Capture the cell that displays the provided text and extract its (x, y) central coordinate. 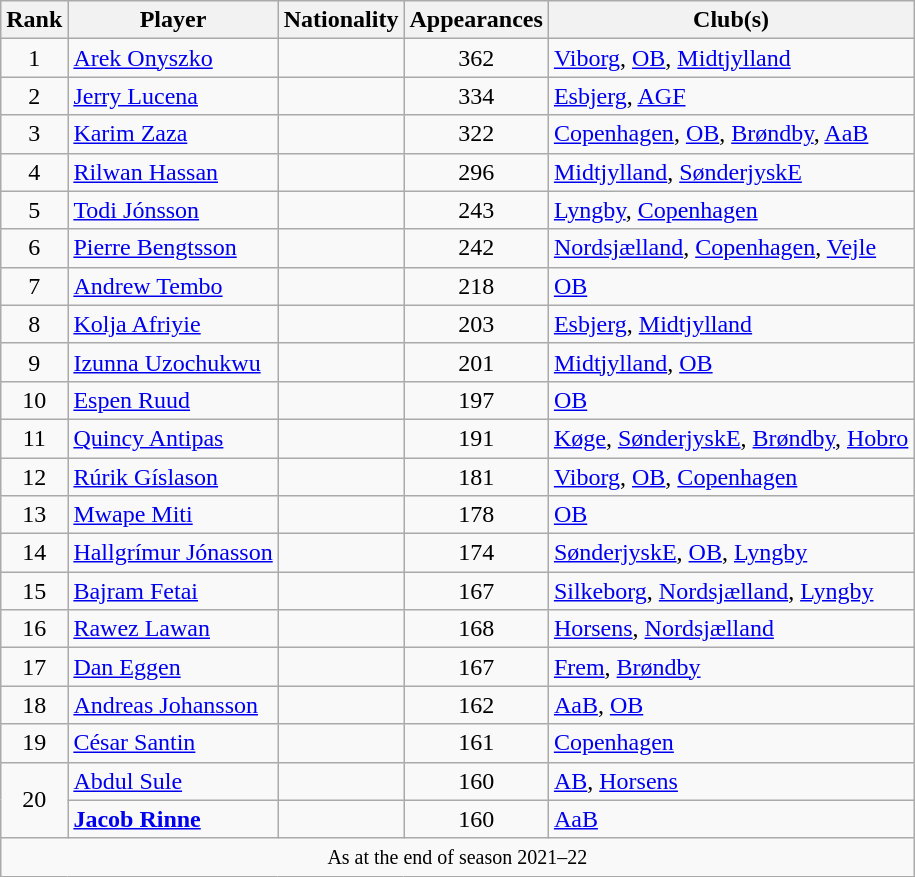
Espen Ruud (173, 400)
César Santin (173, 743)
218 (476, 286)
11 (34, 438)
Viborg, OB, Copenhagen (731, 477)
5 (34, 210)
13 (34, 515)
334 (476, 96)
20 (34, 800)
6 (34, 248)
Rank (34, 20)
Quincy Antipas (173, 438)
181 (476, 477)
Copenhagen, OB, Brøndby, AaB (731, 134)
162 (476, 705)
7 (34, 286)
4 (34, 172)
Køge, SønderjyskE, Brøndby, Hobro (731, 438)
10 (34, 400)
Midtjylland, SønderjyskE (731, 172)
322 (476, 134)
178 (476, 515)
15 (34, 591)
19 (34, 743)
Jerry Lucena (173, 96)
161 (476, 743)
9 (34, 362)
Rawez Lawan (173, 629)
174 (476, 553)
Copenhagen (731, 743)
2 (34, 96)
Nordsjælland, Copenhagen, Vejle (731, 248)
Rúrik Gíslason (173, 477)
Nationality (341, 20)
168 (476, 629)
Frem, Brøndby (731, 667)
18 (34, 705)
1 (34, 58)
Silkeborg, Nordsjælland, Lyngby (731, 591)
362 (476, 58)
Horsens, Nordsjælland (731, 629)
296 (476, 172)
Bajram Fetai (173, 591)
AB, Horsens (731, 781)
242 (476, 248)
Arek Onyszko (173, 58)
197 (476, 400)
Viborg, OB, Midtjylland (731, 58)
Todi Jónsson (173, 210)
Karim Zaza (173, 134)
191 (476, 438)
Appearances (476, 20)
Pierre Bengtsson (173, 248)
Midtjylland, OB (731, 362)
14 (34, 553)
243 (476, 210)
Izunna Uzochukwu (173, 362)
Kolja Afriyie (173, 324)
203 (476, 324)
Rilwan Hassan (173, 172)
Jacob Rinne (173, 819)
Lyngby, Copenhagen (731, 210)
Player (173, 20)
12 (34, 477)
As at the end of season 2021–22 (458, 857)
Abdul Sule (173, 781)
AaB, OB (731, 705)
Esbjerg, AGF (731, 96)
AaB (731, 819)
3 (34, 134)
SønderjyskE, OB, Lyngby (731, 553)
Club(s) (731, 20)
Andrew Tembo (173, 286)
Dan Eggen (173, 667)
8 (34, 324)
17 (34, 667)
Esbjerg, Midtjylland (731, 324)
Hallgrímur Jónasson (173, 553)
201 (476, 362)
Mwape Miti (173, 515)
16 (34, 629)
Andreas Johansson (173, 705)
